Detect which cell encompasses the target text, then output its [x, y] center coordinate. 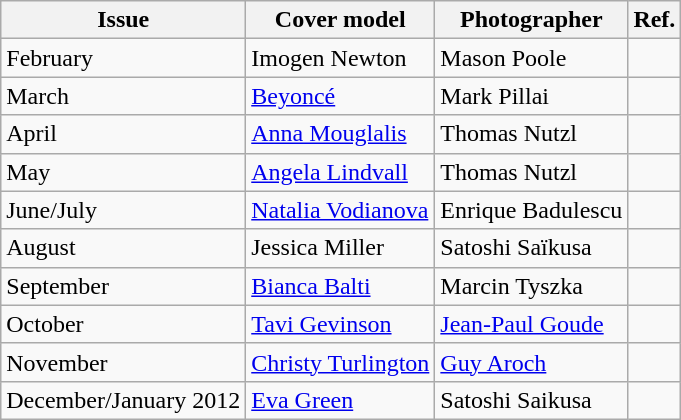
Guy Aroch [532, 362]
May [124, 172]
October [124, 324]
June/July [124, 210]
Angela Lindvall [340, 172]
Issue [124, 20]
Jean-Paul Goude [532, 324]
Cover model [340, 20]
March [124, 96]
Natalia Vodianova [340, 210]
Photographer [532, 20]
Satoshi Saïkusa [532, 248]
Marcin Tyszka [532, 286]
Mason Poole [532, 58]
Christy Turlington [340, 362]
Eva Green [340, 400]
December/January 2012 [124, 400]
November [124, 362]
August [124, 248]
Mark Pillai [532, 96]
September [124, 286]
Bianca Balti [340, 286]
Tavi Gevinson [340, 324]
Satoshi Saikusa [532, 400]
Jessica Miller [340, 248]
Enrique Badulescu [532, 210]
Anna Mouglalis [340, 134]
Imogen Newton [340, 58]
April [124, 134]
Beyoncé [340, 96]
February [124, 58]
Ref. [654, 20]
